From the cell containing the given text, extract its center point as [x, y] coordinate. 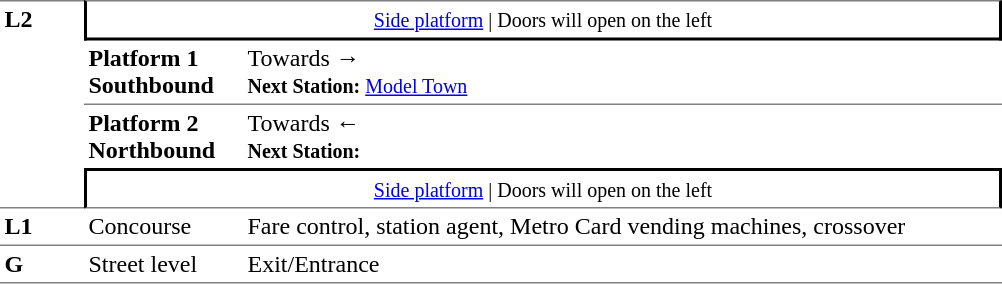
Platform 1Southbound [164, 72]
Towards ← Next Station: [622, 136]
Towards → Next Station: Model Town [622, 72]
G [42, 264]
Street level [164, 264]
Fare control, station agent, Metro Card vending machines, crossover [622, 226]
L1 [42, 226]
Exit/Entrance [622, 264]
Concourse [164, 226]
Platform 2Northbound [164, 136]
L2 [42, 104]
